Return [x, y] of the center of cell containing provided text 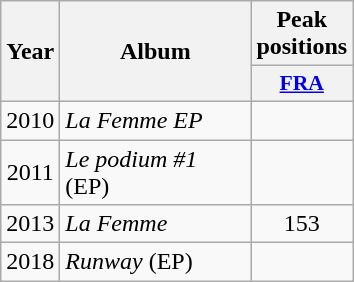
Peak positions [302, 34]
2018 [30, 262]
FRA [302, 84]
2011 [30, 172]
Album [156, 52]
La Femme [156, 224]
Year [30, 52]
Le podium #1 (EP) [156, 172]
La Femme EP [156, 120]
Runway (EP) [156, 262]
2013 [30, 224]
153 [302, 224]
2010 [30, 120]
